Detect which cell encompasses the target text, then output its (X, Y) center coordinate. 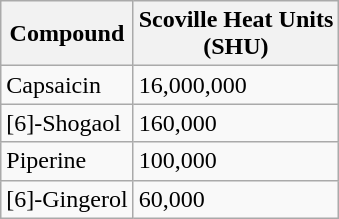
160,000 (236, 123)
100,000 (236, 161)
Scoville Heat Units(SHU) (236, 34)
60,000 (236, 199)
Compound (67, 34)
Capsaicin (67, 85)
[6]-Shogaol (67, 123)
Piperine (67, 161)
16,000,000 (236, 85)
[6]-Gingerol (67, 199)
